For the text-containing cell, return its midpoint in [x, y] coordinate format. 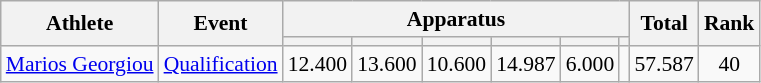
40 [730, 64]
10.600 [456, 64]
Rank [730, 24]
13.600 [386, 64]
Marios Georgiou [80, 64]
Qualification [221, 64]
Total [664, 24]
6.000 [590, 64]
Apparatus [456, 19]
Athlete [80, 24]
14.987 [526, 64]
57.587 [664, 64]
12.400 [318, 64]
Event [221, 24]
